Output the [X, Y] coordinate of the center of the cell containing the given text.  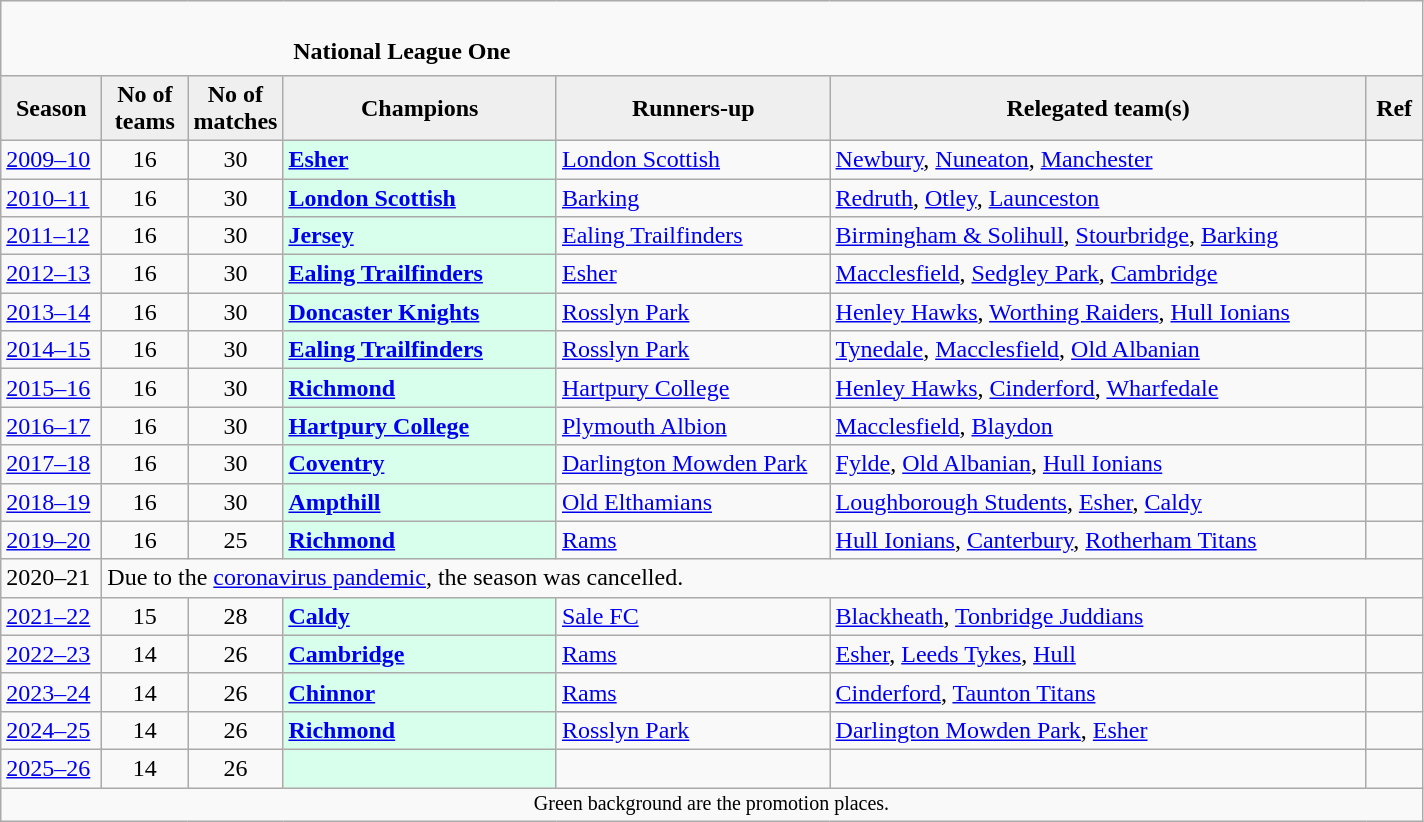
Chinnor [420, 692]
Darlington Mowden Park [693, 464]
Cambridge [420, 654]
Jersey [420, 236]
2021–22 [52, 616]
2013–14 [52, 312]
2022–23 [52, 654]
Runners-up [693, 108]
Due to the coronavirus pandemic, the season was cancelled. [762, 578]
Relegated team(s) [1098, 108]
2023–24 [52, 692]
Caldy [420, 616]
25 [236, 540]
Doncaster Knights [420, 312]
Cinderford, Taunton Titans [1098, 692]
Champions [420, 108]
2011–12 [52, 236]
Ampthill [420, 502]
Season [52, 108]
2017–18 [52, 464]
Darlington Mowden Park, Esher [1098, 730]
2009–10 [52, 159]
Old Elthamians [693, 502]
Macclesfield, Blaydon [1098, 426]
Loughborough Students, Esher, Caldy [1098, 502]
2014–15 [52, 350]
Redruth, Otley, Launceston [1098, 197]
Birmingham & Solihull, Stourbridge, Barking [1098, 236]
Henley Hawks, Worthing Raiders, Hull Ionians [1098, 312]
2015–16 [52, 388]
2018–19 [52, 502]
Newbury, Nuneaton, Manchester [1098, 159]
2024–25 [52, 730]
28 [236, 616]
2020–21 [52, 578]
Esher, Leeds Tykes, Hull [1098, 654]
Green background are the promotion places. [712, 804]
No of matches [236, 108]
Coventry [420, 464]
No of teams [145, 108]
Ref [1394, 108]
2016–17 [52, 426]
Hull Ionians, Canterbury, Rotherham Titans [1098, 540]
Henley Hawks, Cinderford, Wharfedale [1098, 388]
Barking [693, 197]
15 [145, 616]
2012–13 [52, 274]
Fylde, Old Albanian, Hull Ionians [1098, 464]
Tynedale, Macclesfield, Old Albanian [1098, 350]
2025–26 [52, 768]
Sale FC [693, 616]
Macclesfield, Sedgley Park, Cambridge [1098, 274]
2019–20 [52, 540]
2010–11 [52, 197]
Blackheath, Tonbridge Juddians [1098, 616]
Plymouth Albion [693, 426]
